Pinpoint the cell where the given text exists, returning its [X, Y] midpoint coordinate. 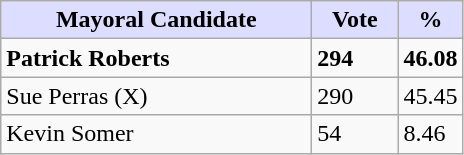
Sue Perras (X) [156, 96]
290 [355, 96]
45.45 [430, 96]
54 [355, 134]
46.08 [430, 58]
Patrick Roberts [156, 58]
Vote [355, 20]
% [430, 20]
Mayoral Candidate [156, 20]
Kevin Somer [156, 134]
294 [355, 58]
8.46 [430, 134]
